Pinpoint the cell where the given text exists, returning its (X, Y) midpoint coordinate. 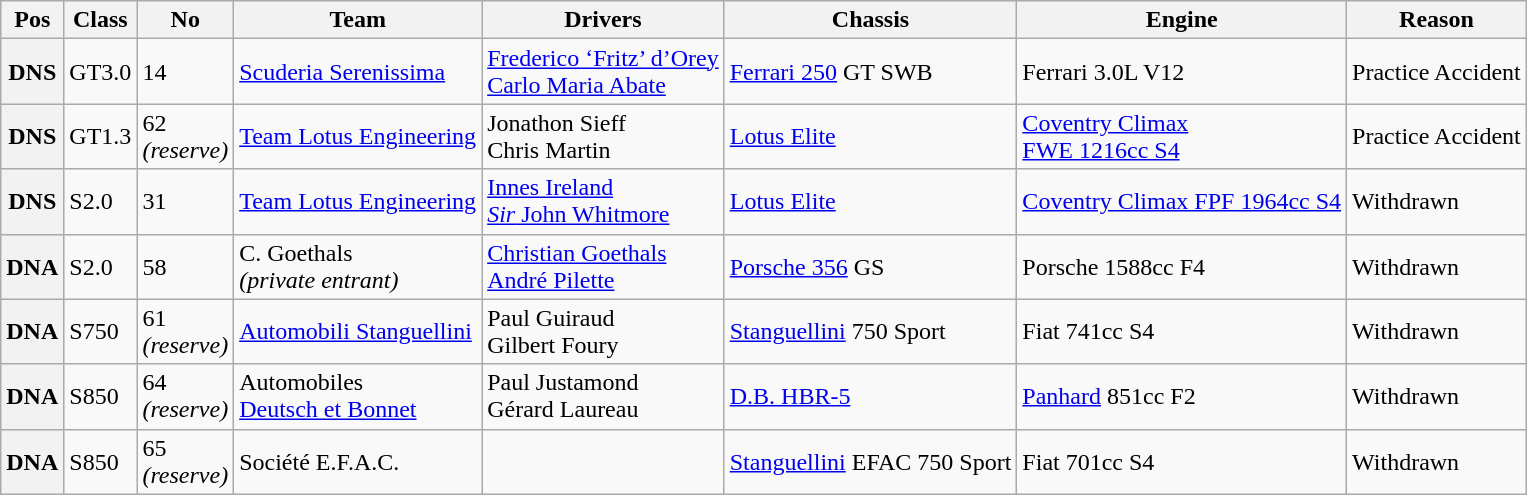
Christian Goethals André Pilette (604, 266)
GT3.0 (100, 72)
Paul Justamond Gérard Laureau (604, 396)
Ferrari 3.0L V12 (1182, 72)
Stanguellini 750 Sport (870, 332)
Drivers (604, 20)
Coventry Climax FPF 1964cc S4 (1182, 202)
Pos (32, 20)
Coventry ClimaxFWE 1216cc S4 (1182, 136)
C. Goethals(private entrant) (358, 266)
31 (186, 202)
Frederico ‘Fritz’ d’Orey Carlo Maria Abate (604, 72)
AutomobilesDeutsch et Bonnet (358, 396)
Team (358, 20)
Chassis (870, 20)
Porsche 1588cc F4 (1182, 266)
Class (100, 20)
Scuderia Serenissima (358, 72)
61(reserve) (186, 332)
Panhard 851cc F2 (1182, 396)
D.B. HBR-5 (870, 396)
Fiat 741cc S4 (1182, 332)
14 (186, 72)
Innes Ireland Sir John Whitmore (604, 202)
Jonathon Sieff Chris Martin (604, 136)
Fiat 701cc S4 (1182, 462)
Automobili Stanguellini (358, 332)
GT1.3 (100, 136)
64(reserve) (186, 396)
Société E.F.A.C. (358, 462)
58 (186, 266)
S750 (100, 332)
65(reserve) (186, 462)
Stanguellini EFAC 750 Sport (870, 462)
Porsche 356 GS (870, 266)
Reason (1437, 20)
Paul Guiraud Gilbert Foury (604, 332)
Ferrari 250 GT SWB (870, 72)
Engine (1182, 20)
No (186, 20)
62(reserve) (186, 136)
